Capture the cell that displays the provided text and extract its [X, Y] central coordinate. 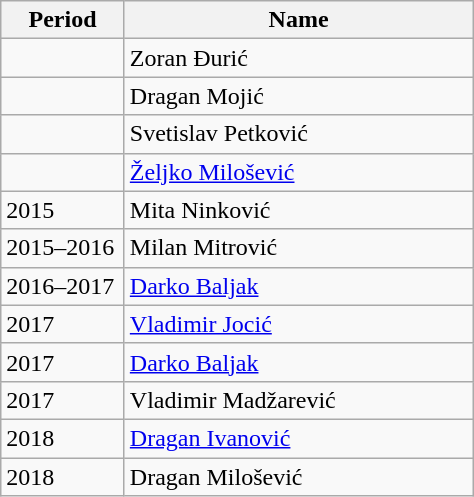
Dragan Ivanović [298, 438]
2015 [63, 210]
Željko Milošević [298, 172]
Period [63, 20]
Vladimir Madžarević [298, 400]
2015–2016 [63, 248]
Mita Ninković [298, 210]
Svetislav Petković [298, 134]
Milan Mitrović [298, 248]
Dragan Mojić [298, 96]
Zoran Đurić [298, 58]
Name [298, 20]
Dragan Milošević [298, 477]
2016–2017 [63, 286]
Vladimir Jocić [298, 324]
